From the cell containing the given text, extract its center point as [X, Y] coordinate. 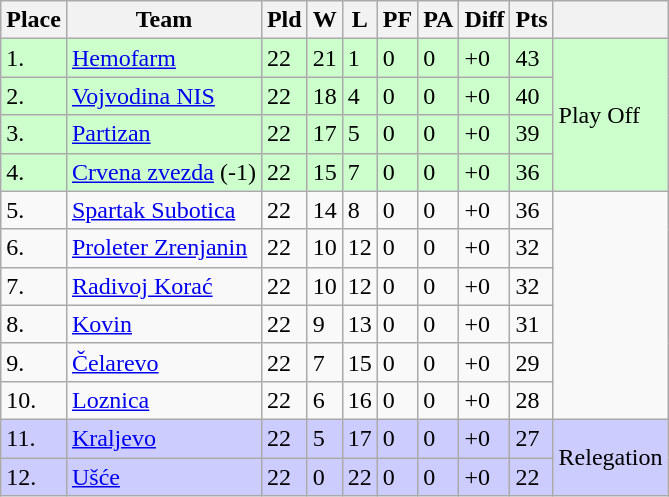
L [360, 20]
Crvena zvezda (-1) [164, 172]
4 [360, 96]
11. [34, 438]
4. [34, 172]
Relegation [610, 457]
1 [360, 58]
Spartak Subotica [164, 210]
3. [34, 134]
8 [360, 210]
29 [532, 362]
Kovin [164, 324]
28 [532, 400]
9 [324, 324]
13 [360, 324]
Diff [484, 20]
27 [532, 438]
16 [360, 400]
31 [532, 324]
18 [324, 96]
Vojvodina NIS [164, 96]
1. [34, 58]
Loznica [164, 400]
Radivoj Korać [164, 286]
Play Off [610, 115]
40 [532, 96]
Čelarevo [164, 362]
Pts [532, 20]
PA [438, 20]
Hemofarm [164, 58]
W [324, 20]
39 [532, 134]
12. [34, 477]
14 [324, 210]
9. [34, 362]
Pld [284, 20]
21 [324, 58]
2. [34, 96]
Partizan [164, 134]
6. [34, 248]
6 [324, 400]
7. [34, 286]
PF [397, 20]
Kraljevo [164, 438]
10. [34, 400]
43 [532, 58]
8. [34, 324]
Ušće [164, 477]
Place [34, 20]
Team [164, 20]
Proleter Zrenjanin [164, 248]
5. [34, 210]
